Identify which cell holds the provided text, then report its (x, y) central coordinate. 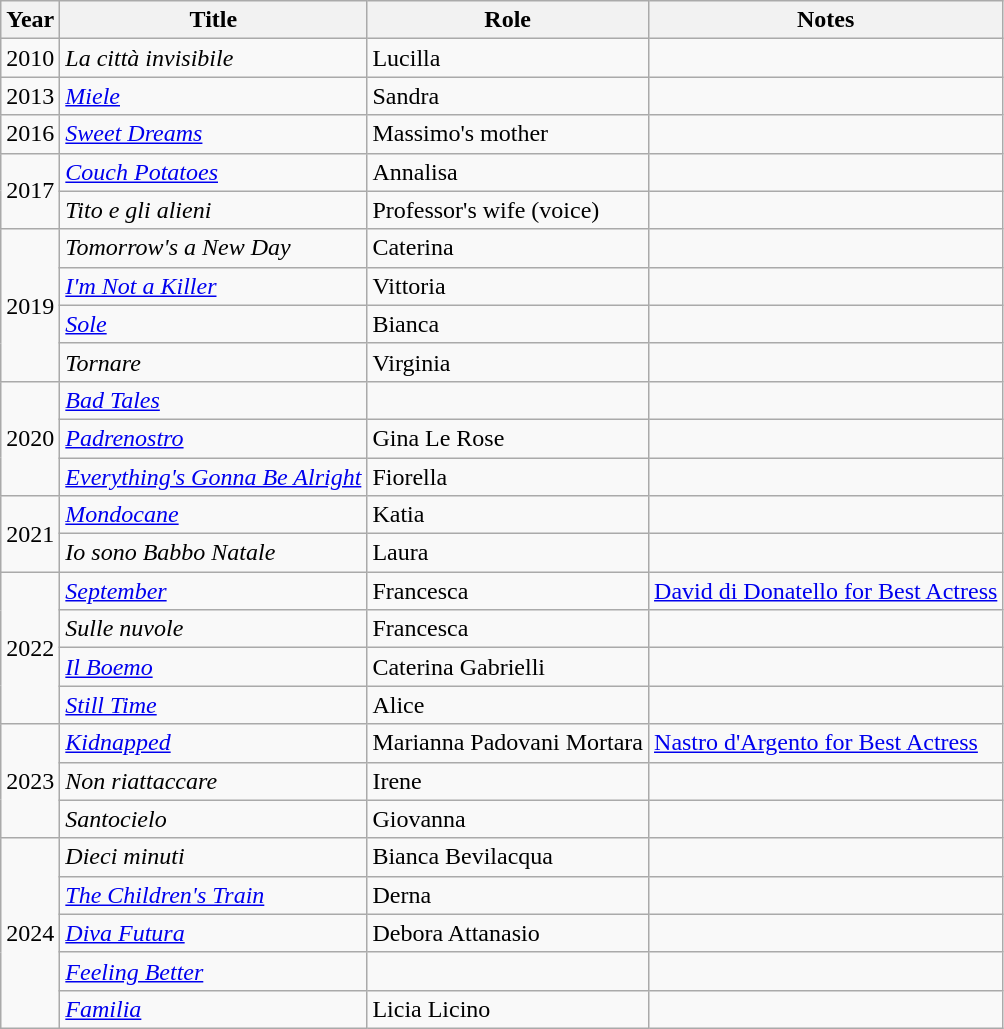
Padrenostro (214, 438)
Feeling Better (214, 971)
Laura (508, 553)
Kidnapped (214, 743)
2022 (30, 648)
Katia (508, 515)
Everything's Gonna Be Alright (214, 477)
Dieci minuti (214, 857)
Licia Licino (508, 1009)
Gina Le Rose (508, 438)
2016 (30, 134)
I'm Not a Killer (214, 286)
Miele (214, 96)
2020 (30, 438)
David di Donatello for Best Actress (826, 591)
Tito e gli alieni (214, 210)
Mondocane (214, 515)
2021 (30, 534)
Alice (508, 705)
Role (508, 20)
Io sono Babbo Natale (214, 553)
Giovanna (508, 819)
Il Boemo (214, 667)
2024 (30, 933)
Sole (214, 324)
Irene (508, 781)
2013 (30, 96)
La città invisibile (214, 58)
2017 (30, 191)
Bianca (508, 324)
Title (214, 20)
Couch Potatoes (214, 172)
Bad Tales (214, 400)
2023 (30, 781)
Sulle nuvole (214, 629)
Annalisa (508, 172)
Marianna Padovani Mortara (508, 743)
Familia (214, 1009)
Tornare (214, 362)
Diva Futura (214, 933)
Caterina Gabrielli (508, 667)
Fiorella (508, 477)
Vittoria (508, 286)
Bianca Bevilacqua (508, 857)
Caterina (508, 248)
Non riattaccare (214, 781)
Virginia (508, 362)
Professor's wife (voice) (508, 210)
Sandra (508, 96)
Sweet Dreams (214, 134)
Derna (508, 895)
Notes (826, 20)
2010 (30, 58)
Debora Attanasio (508, 933)
The Children's Train (214, 895)
Santocielo (214, 819)
Tomorrow's a New Day (214, 248)
Nastro d'Argento for Best Actress (826, 743)
Lucilla (508, 58)
Massimo's mother (508, 134)
Still Time (214, 705)
2019 (30, 305)
September (214, 591)
Year (30, 20)
